Determine the [X, Y] coordinate at the center of the cell enclosing the given text.  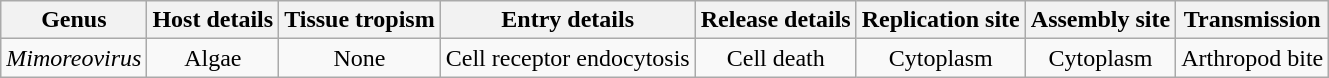
Genus [74, 20]
Replication site [940, 20]
Arthropod bite [1252, 58]
Cell death [776, 58]
Tissue tropism [360, 20]
Entry details [568, 20]
Mimoreovirus [74, 58]
None [360, 58]
Assembly site [1100, 20]
Transmission [1252, 20]
Algae [213, 58]
Release details [776, 20]
Cell receptor endocytosis [568, 58]
Host details [213, 20]
